Determine the (X, Y) coordinate at the center of the cell enclosing the given text.  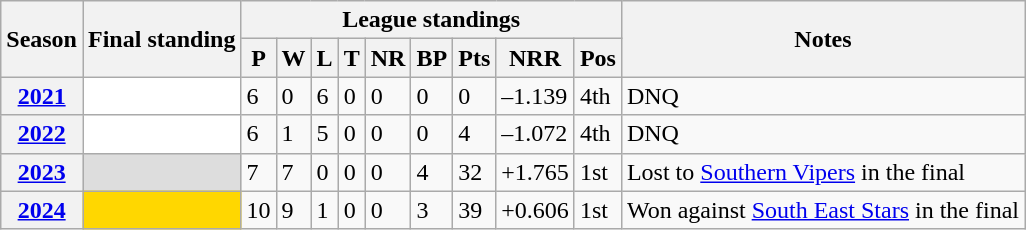
P (258, 58)
32 (474, 172)
2022 (42, 134)
10 (258, 210)
+1.765 (536, 172)
League standings (431, 20)
Final standing (161, 39)
2024 (42, 210)
Pts (474, 58)
T (352, 58)
Won against South East Stars in the final (822, 210)
NRR (536, 58)
BP (432, 58)
–1.072 (536, 134)
39 (474, 210)
5 (324, 134)
L (324, 58)
2023 (42, 172)
–1.139 (536, 96)
Season (42, 39)
+0.606 (536, 210)
Pos (598, 58)
Notes (822, 39)
W (294, 58)
2021 (42, 96)
3 (432, 210)
Lost to Southern Vipers in the final (822, 172)
NR (388, 58)
9 (294, 210)
